Extract the [X, Y] coordinate from the center of the cell holding the provided text.  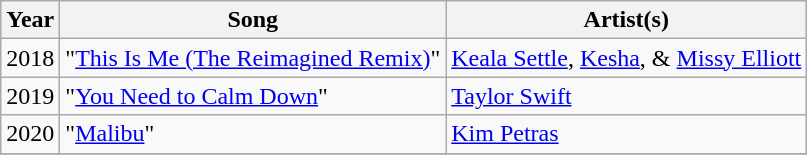
Year [30, 20]
2019 [30, 96]
Taylor Swift [626, 96]
2020 [30, 134]
Song [253, 20]
Kim Petras [626, 134]
2018 [30, 58]
"Malibu" [253, 134]
"This Is Me (The Reimagined Remix)" [253, 58]
"You Need to Calm Down" [253, 96]
Artist(s) [626, 20]
Keala Settle, Kesha, & Missy Elliott [626, 58]
